Pinpoint the cell where the given text exists, returning its [x, y] midpoint coordinate. 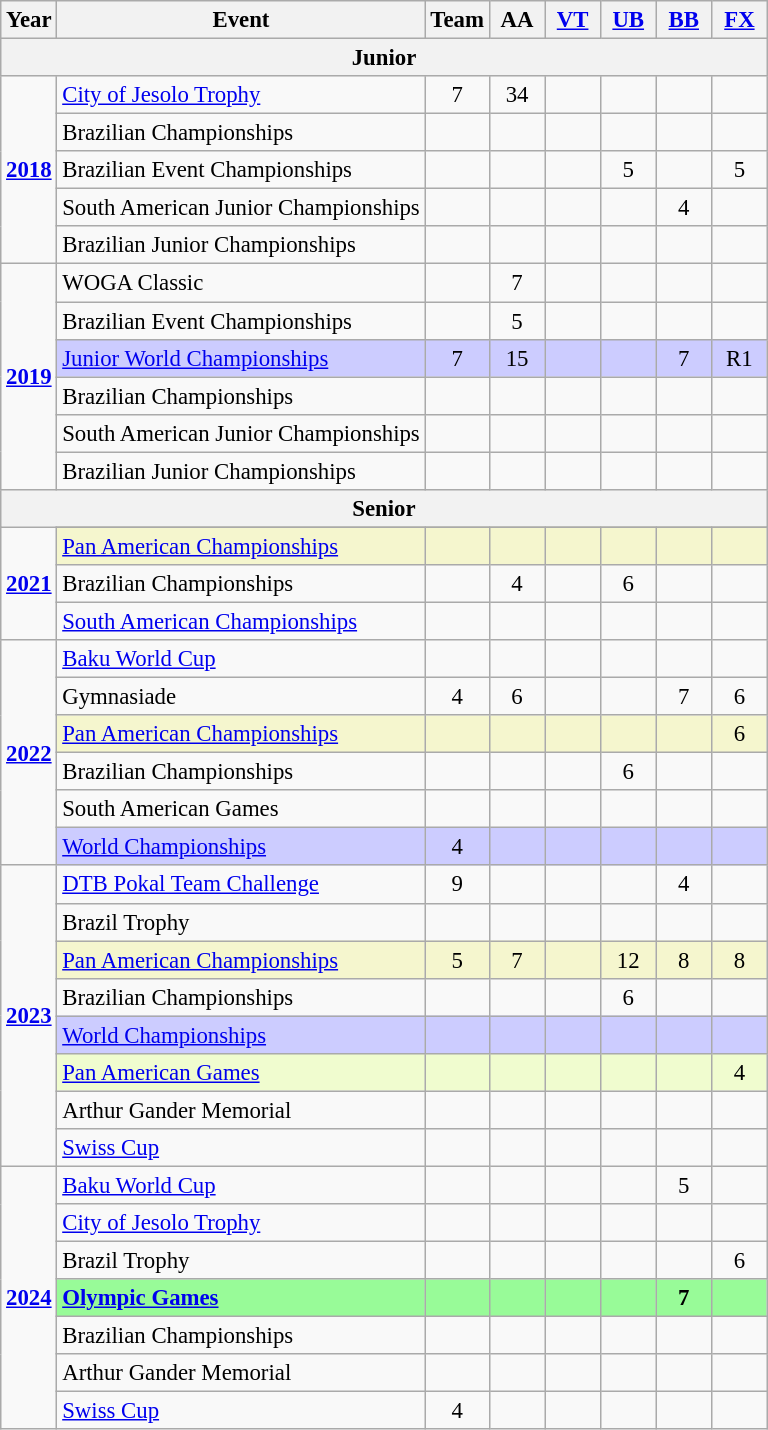
Team [457, 20]
9 [457, 885]
Year [29, 20]
Pan American Games [241, 1073]
Gymnasiade [241, 697]
DTB Pokal Team Challenge [241, 885]
WOGA Classic [241, 283]
2022 [29, 753]
15 [517, 358]
2018 [29, 170]
South American Championships [241, 621]
Junior World Championships [241, 358]
2019 [29, 377]
South American Games [241, 809]
BB [684, 20]
AA [517, 20]
34 [517, 95]
UB [628, 20]
Junior [384, 58]
12 [628, 960]
VT [573, 20]
Event [241, 20]
2024 [29, 1298]
FX [740, 20]
Olympic Games [241, 1298]
Senior [384, 509]
2021 [29, 584]
2023 [29, 1016]
R1 [740, 358]
